Detect which cell encompasses the target text, then output its (x, y) center coordinate. 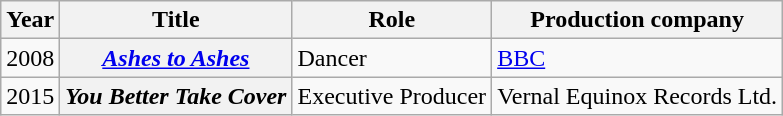
BBC (638, 58)
2008 (30, 58)
Ashes to Ashes (176, 58)
Dancer (392, 58)
Executive Producer (392, 96)
Year (30, 20)
You Better Take Cover (176, 96)
Production company (638, 20)
Vernal Equinox Records Ltd. (638, 96)
2015 (30, 96)
Title (176, 20)
Role (392, 20)
